Provide the (X, Y) coordinate of the cell's center where the given text is located.  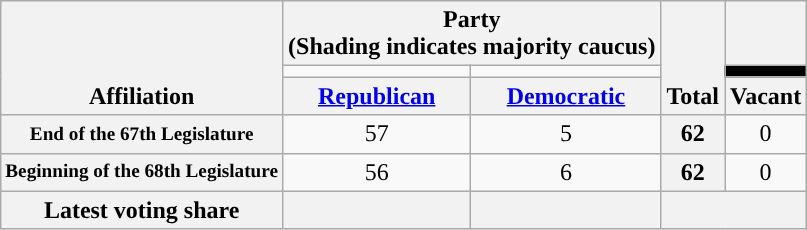
Affiliation (142, 58)
Latest voting share (142, 210)
5 (566, 134)
Democratic (566, 96)
57 (377, 134)
Party (Shading indicates majority caucus) (472, 34)
Total (693, 58)
Beginning of the 68th Legislature (142, 172)
56 (377, 172)
Vacant (766, 96)
Republican (377, 96)
End of the 67th Legislature (142, 134)
6 (566, 172)
